Locate the cell with the specified text and output its (x, y) center coordinate. 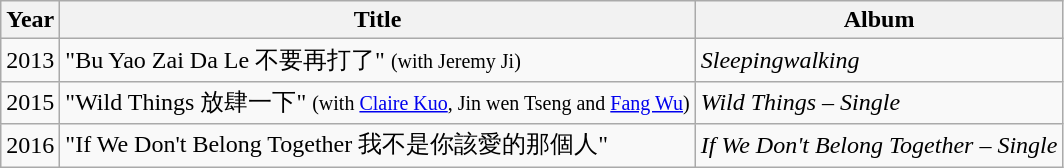
2013 (30, 60)
"Wild Things 放肆一下" (with Claire Kuo, Jin wen Tseng and Fang Wu) (378, 102)
Album (879, 20)
Sleepingwalking (879, 60)
Title (378, 20)
2016 (30, 146)
"If We Don't Belong Together 我不是你該愛的那個人" (378, 146)
"Bu Yao Zai Da Le 不要再打了" (with Jeremy Ji) (378, 60)
Year (30, 20)
Wild Things – Single (879, 102)
2015 (30, 102)
If We Don't Belong Together – Single (879, 146)
